Output the (x, y) coordinate of the center of the cell containing the given text.  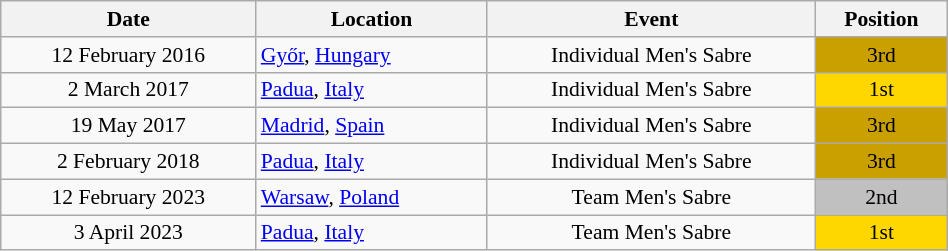
Location (372, 19)
Position (882, 19)
2nd (882, 197)
2 March 2017 (128, 90)
Warsaw, Poland (372, 197)
3 April 2023 (128, 233)
12 February 2016 (128, 55)
12 February 2023 (128, 197)
Győr, Hungary (372, 55)
2 February 2018 (128, 162)
Event (651, 19)
Madrid, Spain (372, 126)
Date (128, 19)
19 May 2017 (128, 126)
